Detect which cell encompasses the target text, then output its (X, Y) center coordinate. 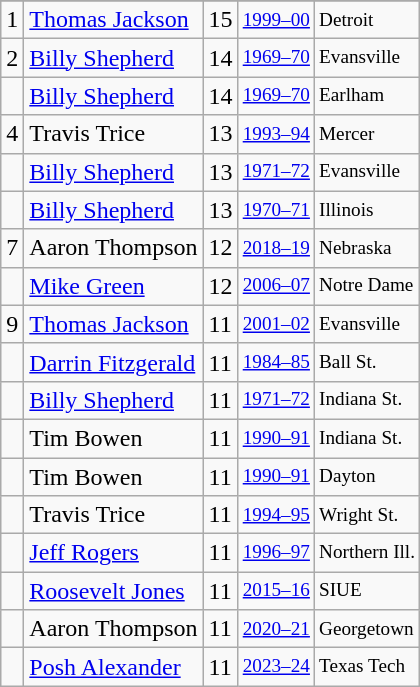
Georgetown (366, 629)
7 (12, 248)
2023–24 (276, 667)
1993–94 (276, 134)
1970–71 (276, 210)
Notre Dame (366, 286)
1996–97 (276, 553)
Illinois (366, 210)
2006–07 (276, 286)
Earlham (366, 96)
Posh Alexander (114, 667)
Detroit (366, 20)
Mike Green (114, 286)
Darrin Fitzgerald (114, 362)
Roosevelt Jones (114, 591)
Nebraska (366, 248)
4 (12, 134)
Mercer (366, 134)
Jeff Rogers (114, 553)
2020–21 (276, 629)
1994–95 (276, 515)
SIUE (366, 591)
9 (12, 324)
Northern Ill. (366, 553)
Texas Tech (366, 667)
2001–02 (276, 324)
1999–00 (276, 20)
15 (220, 20)
2015–16 (276, 591)
2 (12, 58)
2018–19 (276, 248)
Dayton (366, 477)
Ball St. (366, 362)
1 (12, 20)
Wright St. (366, 515)
1984–85 (276, 362)
